Provide the (x, y) coordinate of the cell's center where the given text is located.  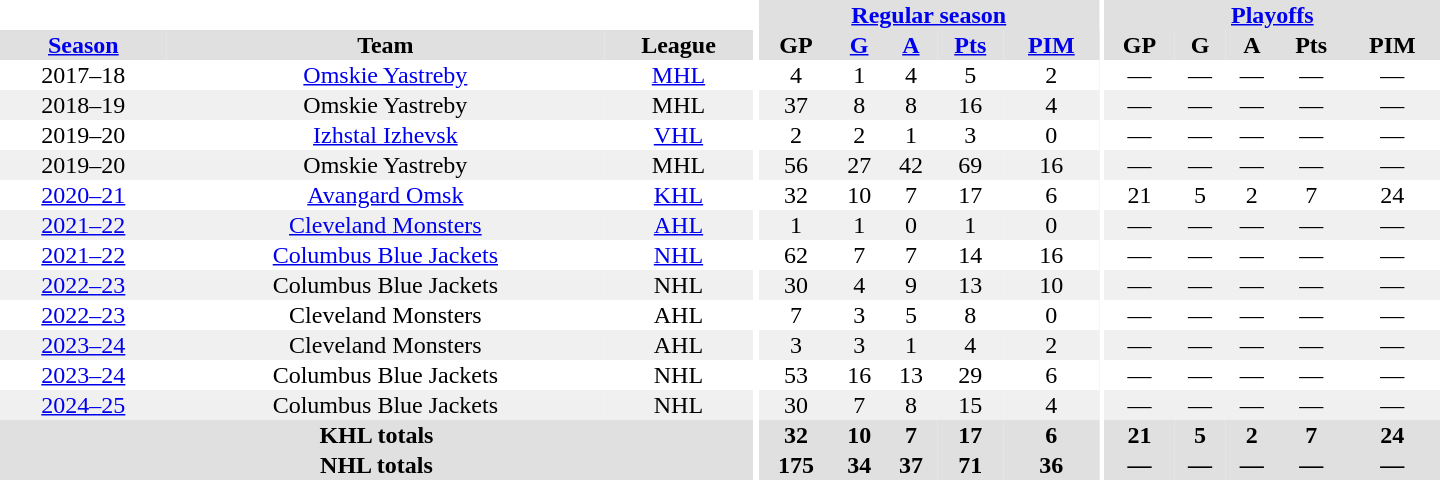
Regular season (929, 15)
29 (970, 375)
15 (970, 405)
2018–19 (84, 105)
NHL totals (376, 465)
League (678, 45)
Izhstal Izhevsk (386, 135)
2020–21 (84, 195)
KHL totals (376, 435)
Team (386, 45)
56 (796, 165)
42 (911, 165)
Playoffs (1272, 15)
9 (911, 285)
27 (859, 165)
175 (796, 465)
KHL (678, 195)
14 (970, 255)
Avangard Omsk (386, 195)
2024–25 (84, 405)
2017–18 (84, 75)
62 (796, 255)
53 (796, 375)
VHL (678, 135)
Season (84, 45)
69 (970, 165)
34 (859, 465)
36 (1052, 465)
71 (970, 465)
